Pinpoint the cell where the given text exists, returning its (X, Y) midpoint coordinate. 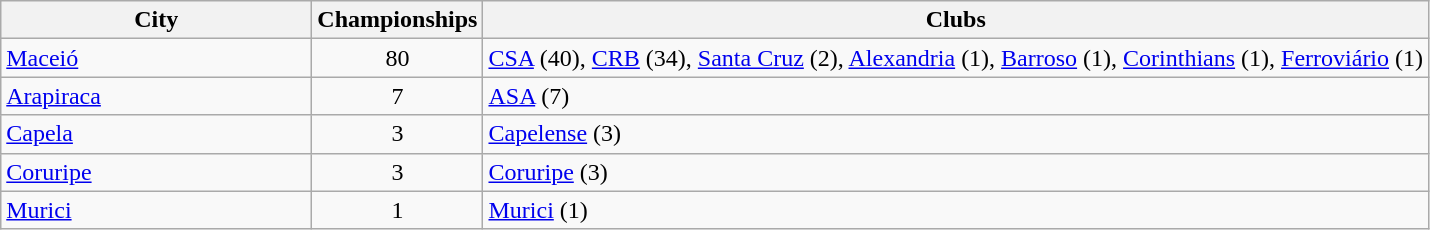
Coruripe (156, 172)
Maceió (156, 58)
Capelense (3) (956, 134)
1 (398, 210)
Arapiraca (156, 96)
80 (398, 58)
Murici (1) (956, 210)
Murici (156, 210)
Capela (156, 134)
CSA (40), CRB (34), Santa Cruz (2), Alexandria (1), Barroso (1), Corinthians (1), Ferroviário (1) (956, 58)
Coruripe (3) (956, 172)
Championships (398, 20)
City (156, 20)
7 (398, 96)
ASA (7) (956, 96)
Clubs (956, 20)
